Pinpoint the cell where the given text exists, returning its (x, y) midpoint coordinate. 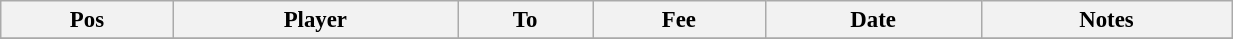
Notes (1106, 20)
Date (873, 20)
Fee (679, 20)
To (526, 20)
Pos (87, 20)
Player (315, 20)
